Locate the cell with the specified text and output its (x, y) center coordinate. 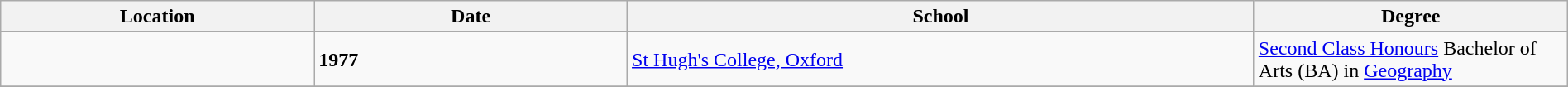
St Hugh's College, Oxford (941, 60)
School (941, 17)
Second Class Honours Bachelor of Arts (BA) in Geography (1411, 60)
Degree (1411, 17)
1977 (471, 60)
Location (157, 17)
Date (471, 17)
